Search for the cell housing the specified text and yield its [X, Y] center coordinate. 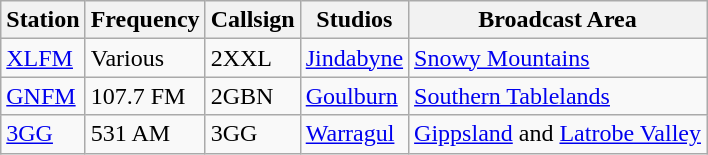
Various [145, 58]
531 AM [145, 134]
Warragul [354, 134]
Jindabyne [354, 58]
2XXL [252, 58]
107.7 FM [145, 96]
Frequency [145, 20]
Callsign [252, 20]
Southern Tablelands [558, 96]
XLFM [43, 58]
Snowy Mountains [558, 58]
2GBN [252, 96]
Gippsland and Latrobe Valley [558, 134]
Studios [354, 20]
Broadcast Area [558, 20]
Station [43, 20]
GNFM [43, 96]
Goulburn [354, 96]
